Pinpoint the cell where the given text exists, returning its [X, Y] midpoint coordinate. 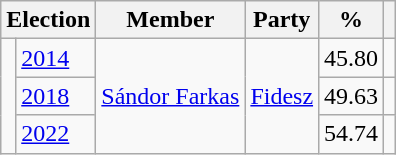
Member [170, 20]
% [352, 20]
45.80 [352, 58]
2022 [56, 134]
Party [282, 20]
49.63 [352, 96]
54.74 [352, 134]
Fidesz [282, 96]
Sándor Farkas [170, 96]
2014 [56, 58]
2018 [56, 96]
Election [48, 20]
